Return the (x, y) coordinate for the center point of the cell that contains the specified text.  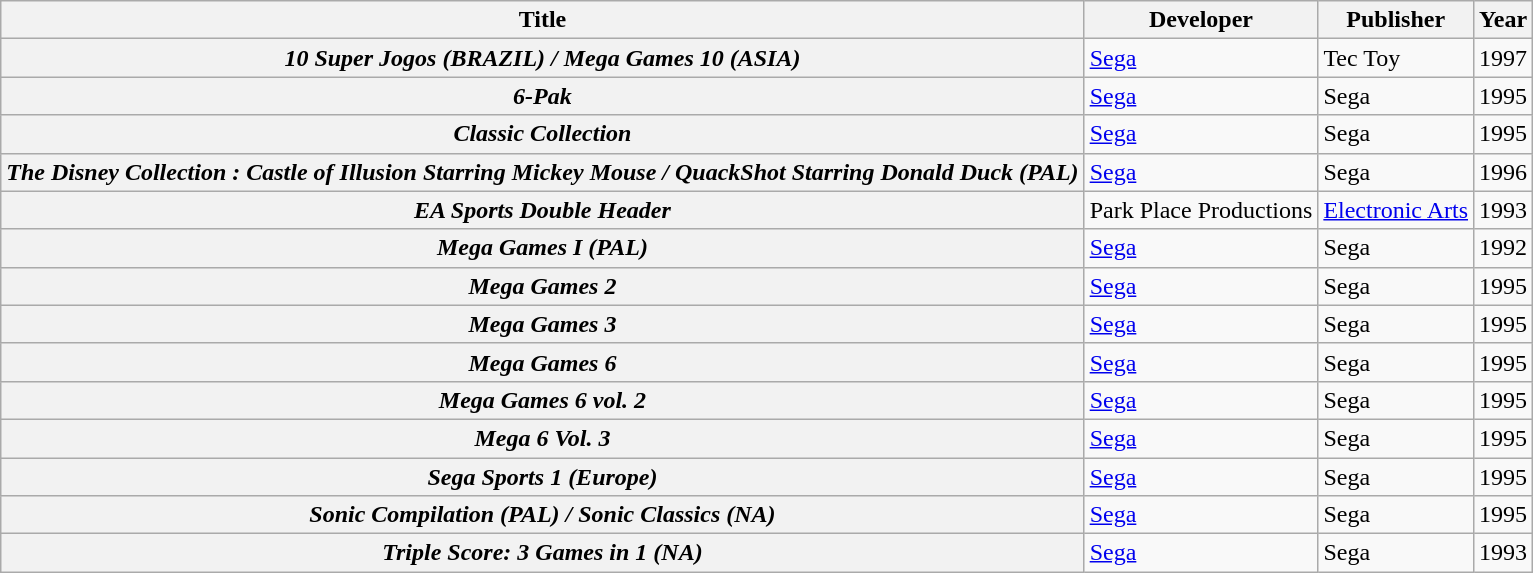
1992 (1504, 248)
Title (542, 20)
Year (1504, 20)
Electronic Arts (1396, 210)
Mega Games I (PAL) (542, 248)
Developer (1201, 20)
Sonic Compilation (PAL) / Sonic Classics (NA) (542, 515)
10 Super Jogos (BRAZIL) / Mega Games 10 (ASIA) (542, 58)
Publisher (1396, 20)
Mega Games 2 (542, 286)
Mega 6 Vol. 3 (542, 438)
Mega Games 3 (542, 324)
Triple Score: 3 Games in 1 (NA) (542, 553)
1997 (1504, 58)
Mega Games 6 (542, 362)
Sega Sports 1 (Europe) (542, 477)
Tec Toy (1396, 58)
Park Place Productions (1201, 210)
EA Sports Double Header (542, 210)
Classic Collection (542, 134)
1996 (1504, 172)
Mega Games 6 vol. 2 (542, 400)
6-Pak (542, 96)
The Disney Collection : Castle of Illusion Starring Mickey Mouse / QuackShot Starring Donald Duck (PAL) (542, 172)
